Scan for the cell matching the given text and deliver its [x, y] coordinate at center. 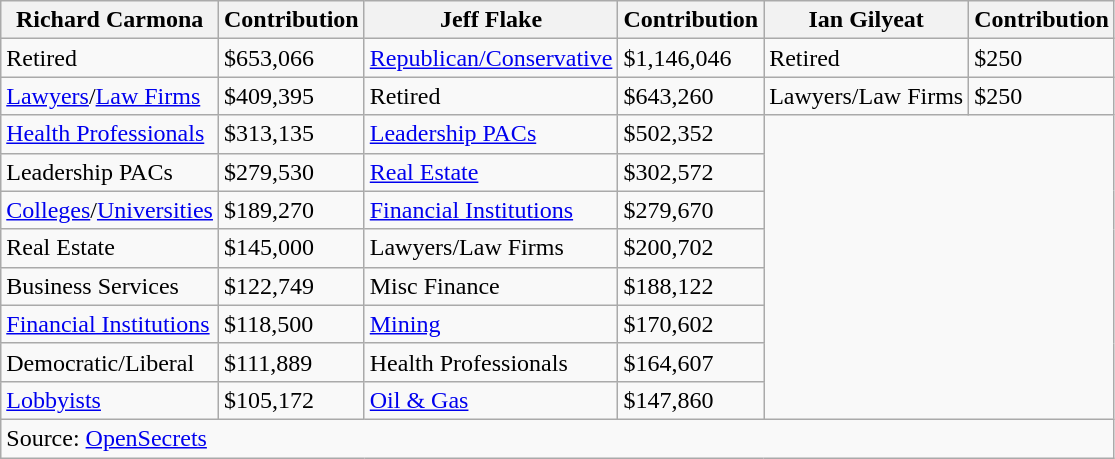
Richard Carmona [110, 20]
$145,000 [291, 248]
$302,572 [691, 172]
$653,066 [291, 58]
$188,122 [691, 286]
$122,749 [291, 286]
Mining [491, 324]
Democratic/Liberal [110, 362]
Lobbyists [110, 400]
$147,860 [691, 400]
$643,260 [691, 96]
$200,702 [691, 248]
$279,530 [291, 172]
$279,670 [691, 210]
$170,602 [691, 324]
$105,172 [291, 400]
Misc Finance [491, 286]
Colleges/Universities [110, 210]
$118,500 [291, 324]
$1,146,046 [691, 58]
Ian Gilyeat [866, 20]
Oil & Gas [491, 400]
Republican/Conservative [491, 58]
$164,607 [691, 362]
$111,889 [291, 362]
$189,270 [291, 210]
$502,352 [691, 134]
$313,135 [291, 134]
Source: OpenSecrets [558, 438]
$409,395 [291, 96]
Jeff Flake [491, 20]
Business Services [110, 286]
